Find where the given text appears and provide that cell's center as [x, y] coordinate. 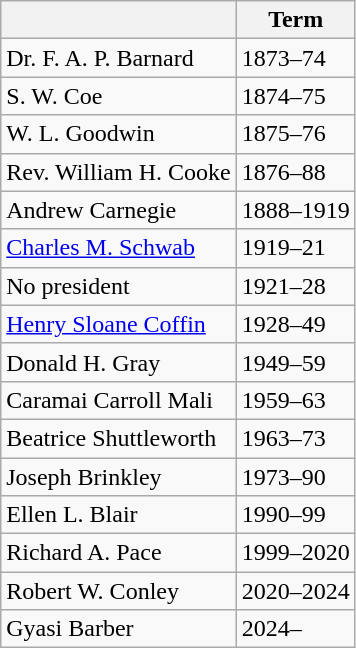
1928–49 [296, 324]
1876–88 [296, 172]
1888–1919 [296, 210]
Caramai Carroll Mali [118, 400]
S. W. Coe [118, 96]
Charles M. Schwab [118, 248]
Rev. William H. Cooke [118, 172]
Ellen L. Blair [118, 515]
Richard A. Pace [118, 553]
Joseph Brinkley [118, 477]
2024– [296, 629]
Gyasi Barber [118, 629]
Andrew Carnegie [118, 210]
1921–28 [296, 286]
Henry Sloane Coffin [118, 324]
1973–90 [296, 477]
1959–63 [296, 400]
1963–73 [296, 438]
No president [118, 286]
1949–59 [296, 362]
1875–76 [296, 134]
1919–21 [296, 248]
Robert W. Conley [118, 591]
Donald H. Gray [118, 362]
Dr. F. A. P. Barnard [118, 58]
1999–2020 [296, 553]
1990–99 [296, 515]
W. L. Goodwin [118, 134]
2020–2024 [296, 591]
1873–74 [296, 58]
Term [296, 20]
1874–75 [296, 96]
Beatrice Shuttleworth [118, 438]
